For the text-containing cell, return its midpoint in [X, Y] coordinate format. 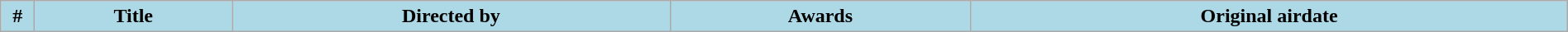
Directed by [452, 16]
Original airdate [1269, 16]
Title [134, 16]
# [18, 16]
Awards [820, 16]
